Return the [X, Y] coordinate for the center point of the cell that contains the specified text.  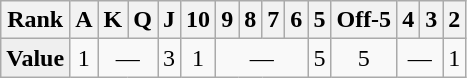
6 [296, 20]
Rank [36, 20]
J [170, 20]
Off-5 [364, 20]
K [113, 20]
9 [228, 20]
8 [250, 20]
7 [274, 20]
A [84, 20]
4 [408, 20]
10 [198, 20]
Value [36, 58]
Q [143, 20]
2 [454, 20]
